Extract the [x, y] coordinate from the center of the cell holding the provided text.  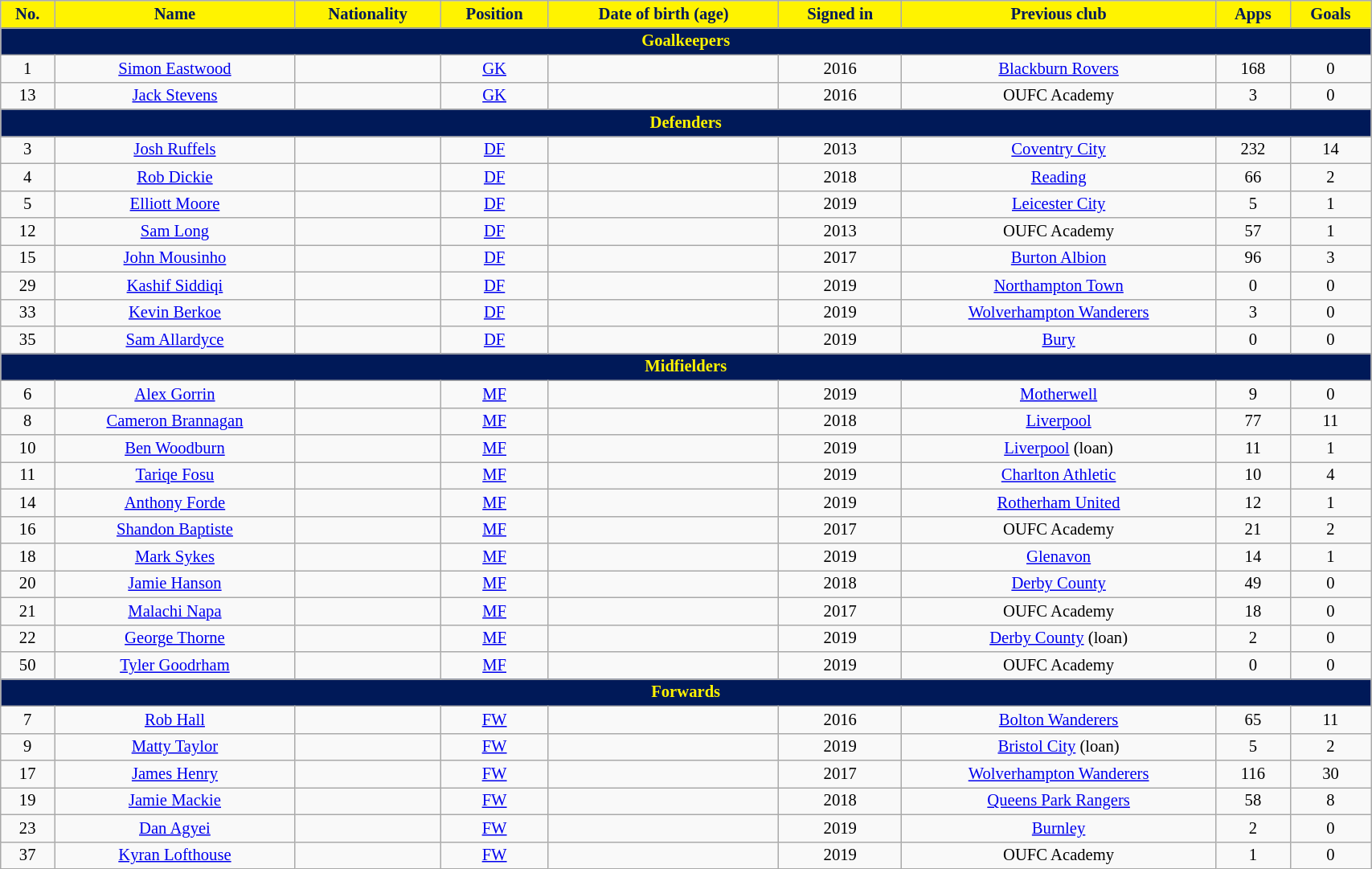
Apps [1254, 14]
Cameron Brannagan [175, 421]
Motherwell [1059, 394]
15 [27, 258]
Ben Woodburn [175, 448]
Kashif Siddiqi [175, 285]
23 [27, 828]
George Thorne [175, 638]
35 [27, 340]
Burton Albion [1059, 258]
Liverpool (loan) [1059, 448]
20 [27, 584]
Bolton Wanderers [1059, 719]
116 [1254, 774]
Queens Park Rangers [1059, 801]
Tariqe Fosu [175, 475]
Position [495, 14]
Name [175, 14]
33 [27, 313]
13 [27, 96]
Goals [1330, 14]
Rotherham United [1059, 502]
7 [27, 719]
Bristol City (loan) [1059, 747]
22 [27, 638]
6 [27, 394]
50 [27, 665]
66 [1254, 177]
77 [1254, 421]
James Henry [175, 774]
Jack Stevens [175, 96]
30 [1330, 774]
Liverpool [1059, 421]
37 [27, 855]
Alex Gorrin [175, 394]
168 [1254, 68]
Midfielders [686, 367]
Charlton Athletic [1059, 475]
Derby County (loan) [1059, 638]
Bury [1059, 340]
Matty Taylor [175, 747]
Nationality [367, 14]
17 [27, 774]
Jamie Mackie [175, 801]
Signed in [841, 14]
Sam Allardyce [175, 340]
Elliott Moore [175, 204]
Jamie Hanson [175, 584]
Previous club [1059, 14]
Coventry City [1059, 150]
Northampton Town [1059, 285]
Anthony Forde [175, 502]
Blackburn Rovers [1059, 68]
232 [1254, 150]
Leicester City [1059, 204]
No. [27, 14]
Sam Long [175, 231]
57 [1254, 231]
Kyran Lofthouse [175, 855]
Dan Agyei [175, 828]
Josh Ruffels [175, 150]
Forwards [686, 692]
Burnley [1059, 828]
29 [27, 285]
Shandon Baptiste [175, 530]
Mark Sykes [175, 557]
Reading [1059, 177]
Date of birth (age) [663, 14]
Glenavon [1059, 557]
John Mousinho [175, 258]
Goalkeepers [686, 41]
19 [27, 801]
Defenders [686, 123]
49 [1254, 584]
Simon Eastwood [175, 68]
65 [1254, 719]
Tyler Goodrham [175, 665]
96 [1254, 258]
58 [1254, 801]
Derby County [1059, 584]
Rob Hall [175, 719]
16 [27, 530]
Kevin Berkoe [175, 313]
Malachi Napa [175, 611]
Rob Dickie [175, 177]
